Locate the cell with the specified text and output its (X, Y) center coordinate. 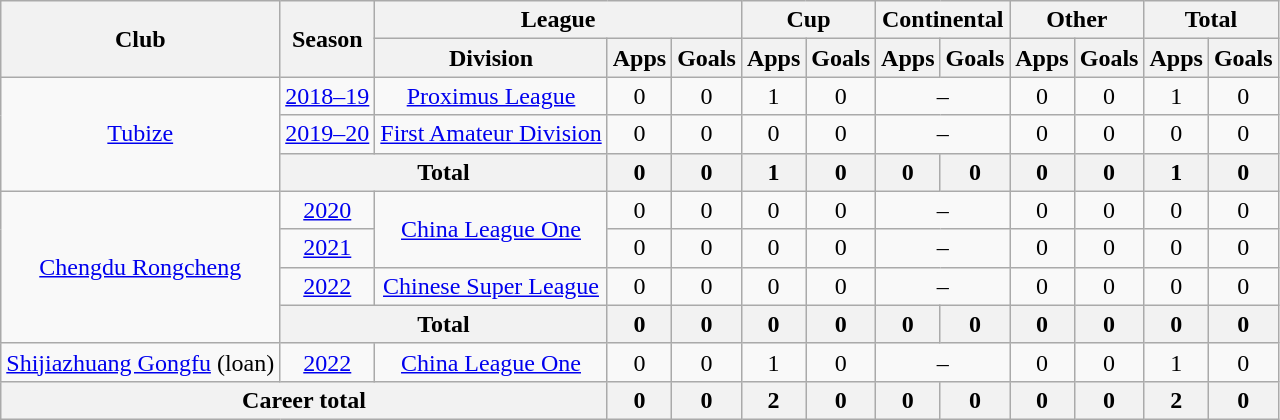
2021 (328, 248)
Club (140, 39)
League (558, 20)
Continental (943, 20)
Tubize (140, 134)
Other (1077, 20)
Cup (808, 20)
2020 (328, 210)
2019–20 (328, 134)
Shijiazhuang Gongfu (loan) (140, 362)
Division (491, 58)
First Amateur Division (491, 134)
Chengdu Rongcheng (140, 267)
Proximus League (491, 96)
Career total (304, 400)
2018–19 (328, 96)
Season (328, 39)
Chinese Super League (491, 286)
